Detect which cell encompasses the target text, then output its (x, y) center coordinate. 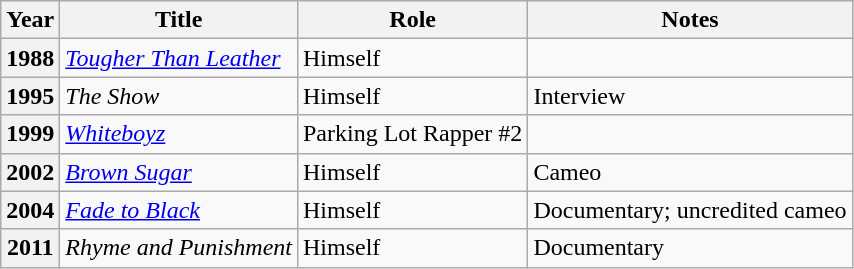
Documentary (690, 248)
Whiteboyz (179, 134)
Fade to Black (179, 210)
Parking Lot Rapper #2 (412, 134)
1999 (30, 134)
Tougher Than Leather (179, 58)
Role (412, 20)
Brown Sugar (179, 172)
Documentary; uncredited cameo (690, 210)
Interview (690, 96)
The Show (179, 96)
Title (179, 20)
Year (30, 20)
2011 (30, 248)
Rhyme and Punishment (179, 248)
1988 (30, 58)
Cameo (690, 172)
2002 (30, 172)
1995 (30, 96)
Notes (690, 20)
2004 (30, 210)
